Return the (x, y) coordinate for the center point of the cell that contains the specified text.  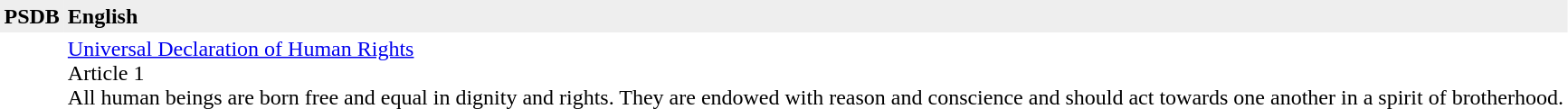
English (815, 16)
PSDB (32, 16)
